For the text-containing cell, return its midpoint in (x, y) coordinate format. 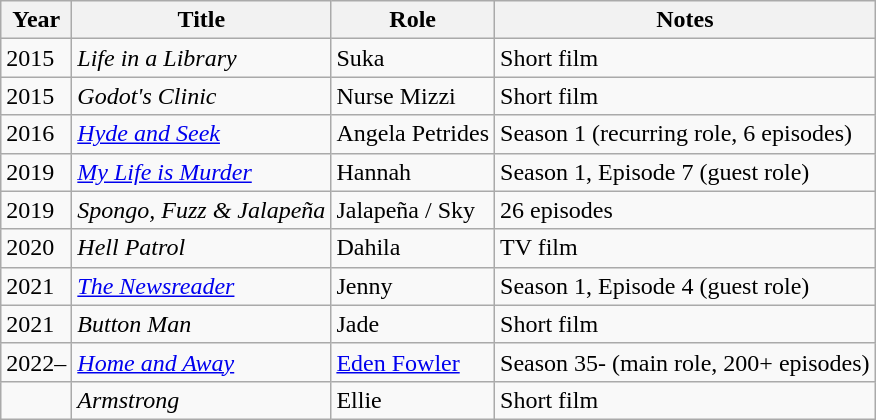
2022– (36, 362)
Spongo, Fuzz & Jalapeña (202, 210)
TV film (686, 248)
Ellie (413, 400)
Suka (413, 58)
Dahila (413, 248)
2016 (36, 134)
Eden Fowler (413, 362)
Home and Away (202, 362)
Season 1 (recurring role, 6 episodes) (686, 134)
Notes (686, 20)
Season 35- (main role, 200+ episodes) (686, 362)
My Life is Murder (202, 172)
Jade (413, 324)
Button Man (202, 324)
Jalapeña / Sky (413, 210)
Nurse Mizzi (413, 96)
Season 1, Episode 7 (guest role) (686, 172)
Title (202, 20)
Year (36, 20)
Hyde and Seek (202, 134)
Angela Petrides (413, 134)
Armstrong (202, 400)
Hell Patrol (202, 248)
Godot's Clinic (202, 96)
The Newsreader (202, 286)
2020 (36, 248)
Hannah (413, 172)
26 episodes (686, 210)
Life in a Library (202, 58)
Role (413, 20)
Jenny (413, 286)
Season 1, Episode 4 (guest role) (686, 286)
